Find where the given text appears and provide that cell's center as (X, Y) coordinate. 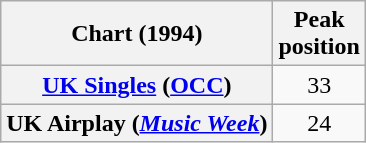
33 (319, 85)
Peakposition (319, 34)
UK Airplay (Music Week) (137, 123)
Chart (1994) (137, 34)
UK Singles (OCC) (137, 85)
24 (319, 123)
